Output the (X, Y) coordinate of the center of the cell containing the given text.  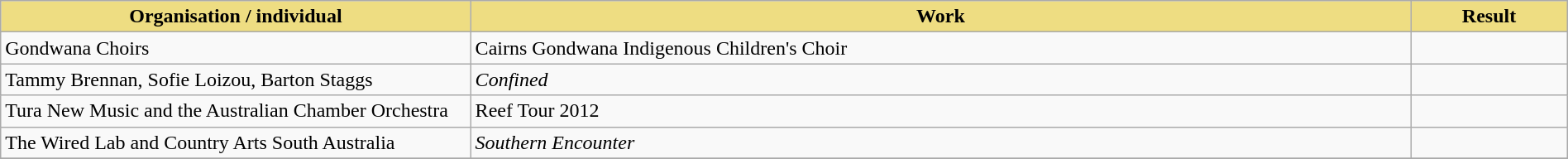
Reef Tour 2012 (941, 111)
Cairns Gondwana Indigenous Children's Choir (941, 48)
Gondwana Choirs (236, 48)
Confined (941, 79)
Tura New Music and the Australian Chamber Orchestra (236, 111)
Southern Encounter (941, 142)
The Wired Lab and Country Arts South Australia (236, 142)
Tammy Brennan, Sofie Loizou, Barton Staggs (236, 79)
Work (941, 17)
Result (1489, 17)
Organisation / individual (236, 17)
